Output the [X, Y] coordinate of the center of the cell containing the given text.  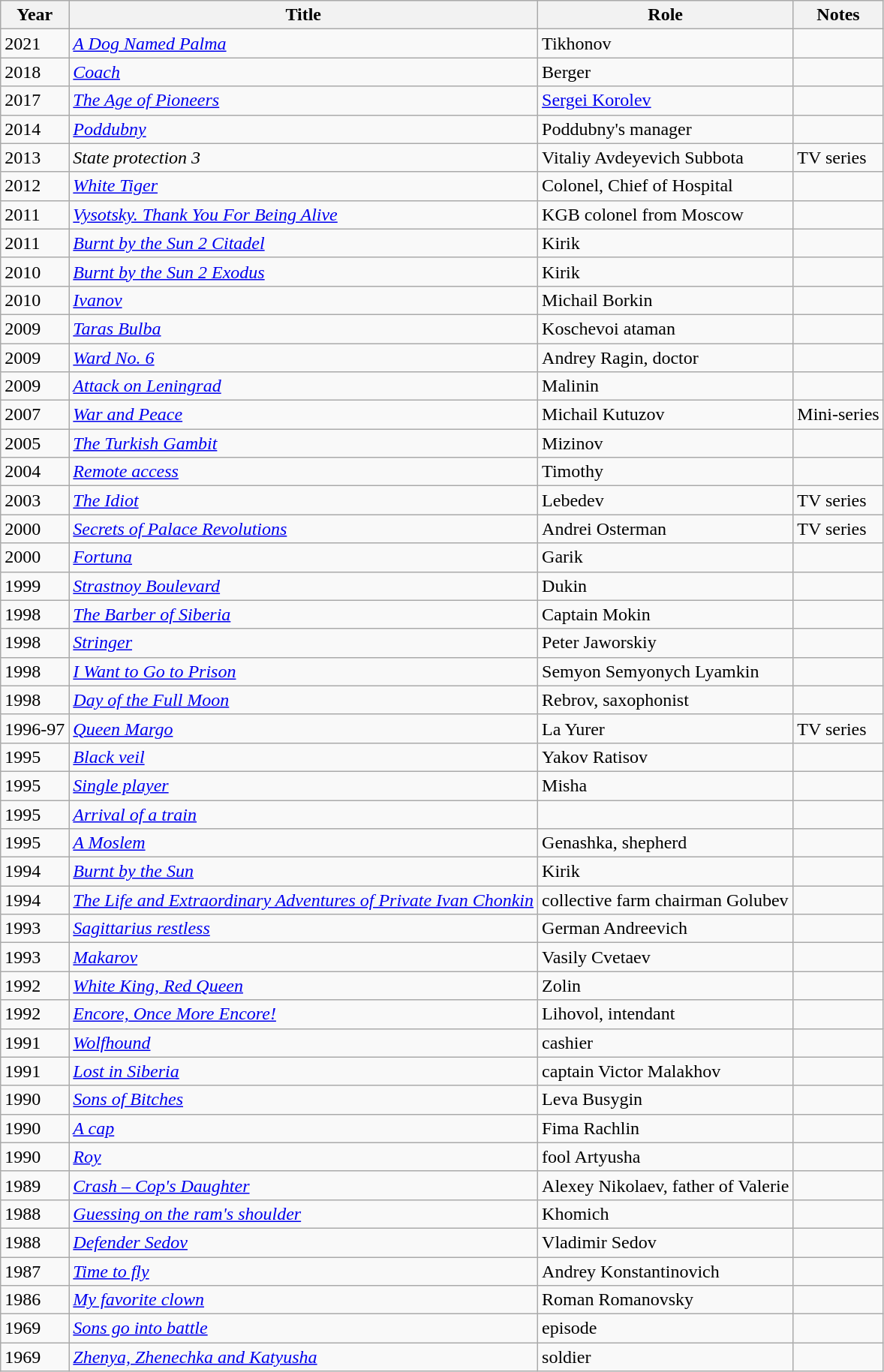
captain Victor Malakhov [666, 1071]
collective farm chairman Golubev [666, 900]
Notes [838, 15]
Role [666, 15]
Roman Romanovsky [666, 1300]
Zhenya, Zhenechka and Katyusha [303, 1357]
White Tiger [303, 186]
Wolfhound [303, 1043]
Poddubny's manager [666, 129]
1996-97 [35, 728]
Coach [303, 72]
Captain Mokin [666, 614]
Leva Busygin [666, 1100]
Attack on Leningrad [303, 386]
2017 [35, 101]
Black veil [303, 757]
Roy [303, 1157]
Alexey Nikolaev, father of Valerie [666, 1185]
Andrei Osterman [666, 529]
Makarov [303, 957]
2005 [35, 443]
A Dog Named Palma [303, 44]
Year [35, 15]
Day of the Full Moon [303, 700]
Dukin [666, 586]
Genashka, shepherd [666, 843]
Remote access [303, 472]
2014 [35, 129]
Title [303, 15]
Koschevoi ataman [666, 329]
soldier [666, 1357]
Ivanov [303, 300]
A Moslem [303, 843]
Poddubny [303, 129]
Ward No. 6 [303, 358]
Andrey Konstantinovich [666, 1271]
1986 [35, 1300]
The Age of Pioneers [303, 101]
1987 [35, 1271]
Queen Margo [303, 728]
cashier [666, 1043]
2013 [35, 158]
1999 [35, 586]
The Turkish Gambit [303, 443]
Time to fly [303, 1271]
White King, Red Queen [303, 986]
A cap [303, 1128]
Vasily Cvetaev [666, 957]
Khomich [666, 1214]
Burnt by the Sun 2 Exodus [303, 272]
Single player [303, 785]
Secrets of Palace Revolutions [303, 529]
Arrival of a train [303, 814]
Yakov Ratisov [666, 757]
Andrey Ragin, doctor [666, 358]
Lebedev [666, 500]
Michail Borkin [666, 300]
Garik [666, 557]
2021 [35, 44]
Misha [666, 785]
Michail Kutuzov [666, 415]
The Idiot [303, 500]
fool Artyusha [666, 1157]
Crash – Cop's Daughter [303, 1185]
2018 [35, 72]
Mini-series [838, 415]
2007 [35, 415]
2004 [35, 472]
KGB colonel from Moscow [666, 215]
The Life and Extraordinary Adventures of Private Ivan Chonkin [303, 900]
Colonel, Chief of Hospital [666, 186]
Guessing on the ram's shoulder [303, 1214]
Burnt by the Sun [303, 872]
Zolin [666, 986]
episode [666, 1328]
2003 [35, 500]
Tikhonov [666, 44]
Sons of Bitches [303, 1100]
La Yurer [666, 728]
My favorite clown [303, 1300]
Vladimir Sedov [666, 1242]
Semyon Semyonych Lyamkin [666, 671]
Fortuna [303, 557]
1989 [35, 1185]
Rebrov, saxophonist [666, 700]
Malinin [666, 386]
Defender Sedov [303, 1242]
State protection 3 [303, 158]
Sergei Korolev [666, 101]
Taras Bulba [303, 329]
The Barber of Siberia [303, 614]
War and Peace [303, 415]
Lihovol, intendant [666, 1014]
Berger [666, 72]
Vysotsky. Thank You For Being Alive [303, 215]
Burnt by the Sun 2 Citadel [303, 243]
2012 [35, 186]
Encore, Once More Encore! [303, 1014]
Peter Jaworskiy [666, 643]
Fima Rachlin [666, 1128]
Stringer [303, 643]
Vitaliy Avdeyevich Subbota [666, 158]
German Andreevich [666, 929]
Sons go into battle [303, 1328]
Mizinov [666, 443]
Timothy [666, 472]
Strastnoy Boulevard [303, 586]
Sagittarius restless [303, 929]
Lost in Siberia [303, 1071]
I Want to Go to Prison [303, 671]
